Provide the (X, Y) coordinate of the cell's center where the given text is located.  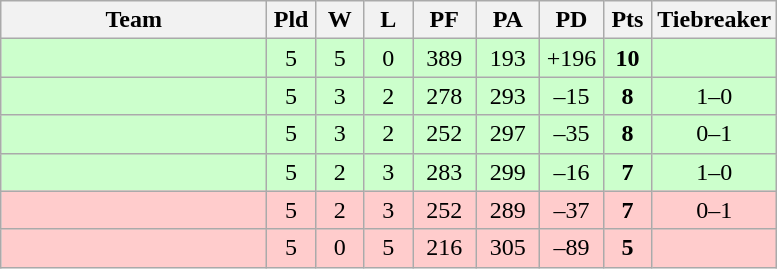
10 (628, 58)
–16 (572, 172)
Pts (628, 20)
305 (508, 248)
278 (444, 96)
Tiebreaker (714, 20)
389 (444, 58)
–35 (572, 134)
PD (572, 20)
+196 (572, 58)
PA (508, 20)
216 (444, 248)
–37 (572, 210)
–89 (572, 248)
Pld (292, 20)
297 (508, 134)
W (340, 20)
193 (508, 58)
–15 (572, 96)
283 (444, 172)
293 (508, 96)
PF (444, 20)
Team (134, 20)
289 (508, 210)
299 (508, 172)
L (388, 20)
